Locate the cell with the specified text and output its (x, y) center coordinate. 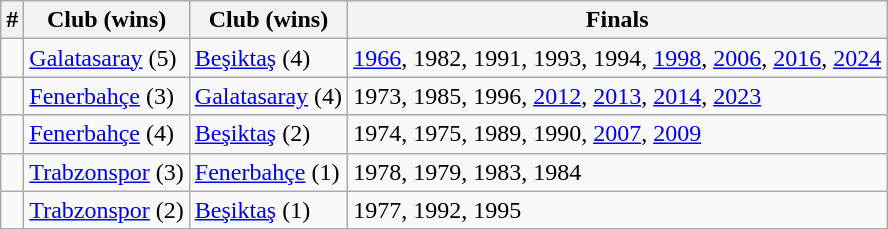
1977, 1992, 1995 (618, 210)
Beşiktaş (2) (268, 134)
Beşiktaş (4) (268, 58)
Fenerbahçe (1) (268, 172)
Galatasaray (5) (106, 58)
Trabzonspor (2) (106, 210)
1974, 1975, 1989, 1990, 2007, 2009 (618, 134)
Galatasaray (4) (268, 96)
Fenerbahçe (3) (106, 96)
Beşiktaş (1) (268, 210)
Trabzonspor (3) (106, 172)
1978, 1979, 1983, 1984 (618, 172)
Finals (618, 20)
1966, 1982, 1991, 1993, 1994, 1998, 2006, 2016, 2024 (618, 58)
1973, 1985, 1996, 2012, 2013, 2014, 2023 (618, 96)
# (12, 20)
Fenerbahçe (4) (106, 134)
